Return [x, y] of the center of cell containing provided text 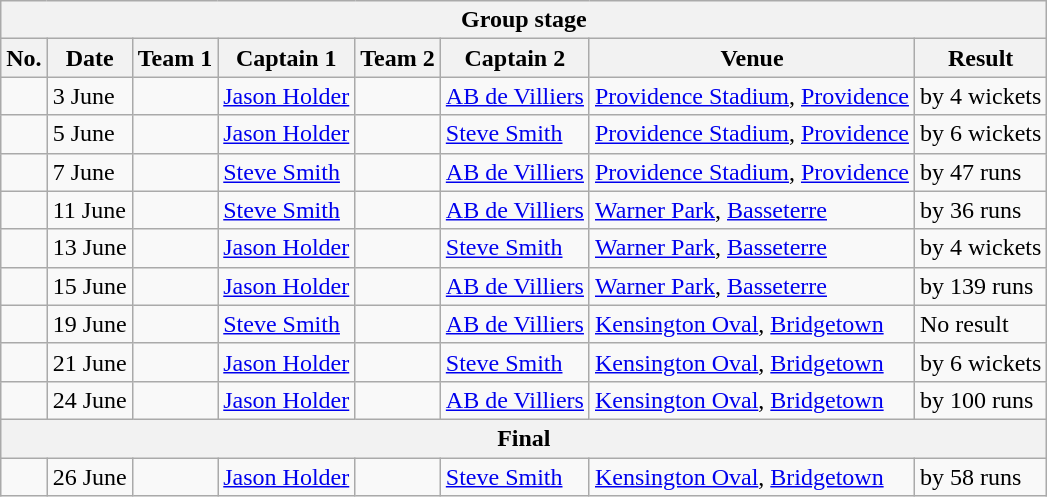
No. [24, 58]
26 June [90, 477]
by 36 runs [980, 210]
Captain 2 [514, 58]
24 June [90, 400]
Team 1 [175, 58]
by 58 runs [980, 477]
19 June [90, 324]
3 June [90, 96]
Result [980, 58]
7 June [90, 172]
No result [980, 324]
13 June [90, 248]
Date [90, 58]
5 June [90, 134]
by 100 runs [980, 400]
Group stage [524, 20]
21 June [90, 362]
Venue [752, 58]
by 139 runs [980, 286]
Team 2 [398, 58]
15 June [90, 286]
Captain 1 [286, 58]
by 47 runs [980, 172]
Final [524, 438]
11 June [90, 210]
